Search for the cell housing the specified text and yield its (X, Y) center coordinate. 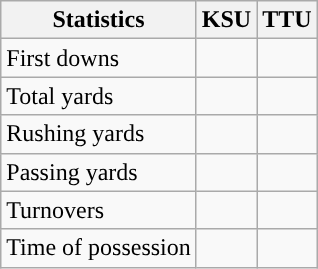
First downs (99, 58)
Statistics (99, 20)
Turnovers (99, 210)
KSU (226, 20)
Passing yards (99, 172)
Rushing yards (99, 134)
Time of possession (99, 248)
TTU (287, 20)
Total yards (99, 96)
